Find where the given text appears and provide that cell's center as (X, Y) coordinate. 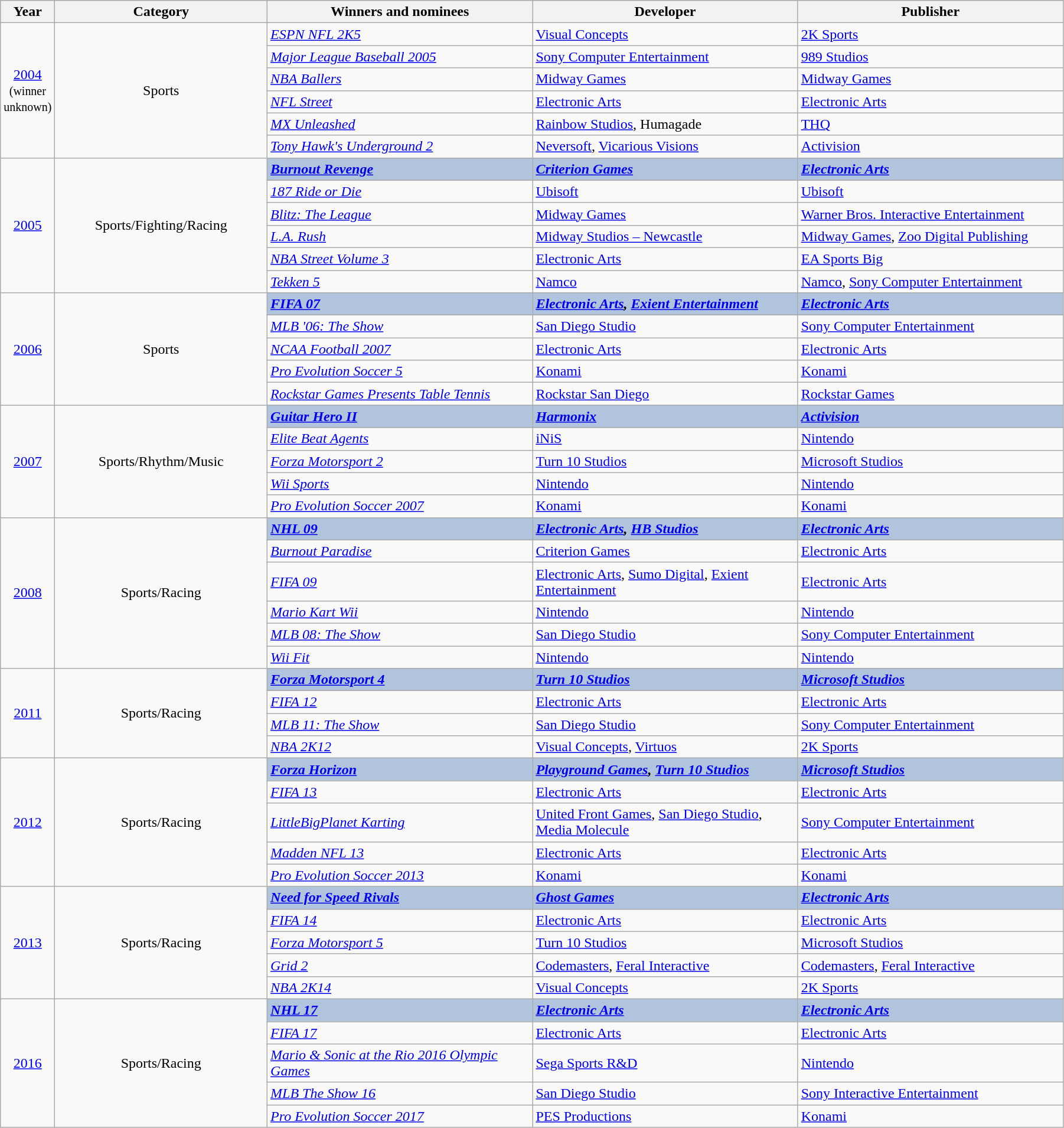
Harmonix (665, 416)
989 Studios (931, 57)
PES Productions (665, 1116)
Need for Speed Rivals (400, 898)
2006 (28, 349)
Electronic Arts, Sumo Digital, Exient Entertainment (665, 581)
NHL 17 (400, 1010)
NCAA Football 2007 (400, 349)
Electronic Arts, Exient Entertainment (665, 304)
United Front Games, San Diego Studio, Media Molecule (665, 822)
FIFA 17 (400, 1033)
Category (161, 12)
LittleBigPlanet Karting (400, 822)
Playground Games, Turn 10 Studios (665, 770)
MLB 08: The Show (400, 634)
187 Ride or Die (400, 191)
Guitar Hero II (400, 416)
2013 (28, 943)
Winners and nominees (400, 12)
NFL Street (400, 102)
Rockstar Games (931, 394)
2008 (28, 593)
NHL 09 (400, 529)
FIFA 09 (400, 581)
2016 (28, 1063)
MLB '06: The Show (400, 327)
Burnout Revenge (400, 169)
Grid 2 (400, 965)
Developer (665, 12)
Wii Sports (400, 484)
Tekken 5 (400, 282)
Tony Hawk's Underground 2 (400, 146)
Pro Evolution Soccer 2017 (400, 1116)
Sony Interactive Entertainment (931, 1094)
Namco (665, 282)
Electronic Arts, HB Studios (665, 529)
Rainbow Studios, Humagade (665, 124)
2005 (28, 225)
2011 (28, 713)
Namco, Sony Computer Entertainment (931, 282)
2012 (28, 822)
Wii Fit (400, 657)
FIFA 07 (400, 304)
MLB 11: The Show (400, 725)
Pro Evolution Soccer 2013 (400, 875)
ESPN NFL 2K5 (400, 34)
iNiS (665, 439)
NBA Ballers (400, 79)
2007 (28, 461)
Neversoft, Vicarious Visions (665, 146)
Pro Evolution Soccer 2007 (400, 506)
Madden NFL 13 (400, 853)
Blitz: The League (400, 214)
Forza Motorsport 4 (400, 680)
Publisher (931, 12)
Mario Kart Wii (400, 612)
Sports/Fighting/Racing (161, 225)
L.A. Rush (400, 236)
Rockstar San Diego (665, 394)
NBA 2K14 (400, 987)
FIFA 12 (400, 702)
FIFA 14 (400, 920)
Elite Beat Agents (400, 439)
NBA Street Volume 3 (400, 259)
Major League Baseball 2005 (400, 57)
Midway Studios – Newcastle (665, 236)
Mario & Sonic at the Rio 2016 Olympic Games (400, 1063)
Rockstar Games Presents Table Tennis (400, 394)
EA Sports Big (931, 259)
Burnout Paradise (400, 551)
Forza Motorsport 2 (400, 461)
Forza Motorsport 5 (400, 943)
2004(winner unknown) (28, 90)
Warner Bros. Interactive Entertainment (931, 214)
THQ (931, 124)
Sports/Rhythm/Music (161, 461)
FIFA 13 (400, 792)
Year (28, 12)
Pro Evolution Soccer 5 (400, 371)
Sega Sports R&D (665, 1063)
Forza Horizon (400, 770)
Visual Concepts, Virtuos (665, 747)
NBA 2K12 (400, 747)
MLB The Show 16 (400, 1094)
MX Unleashed (400, 124)
Midway Games, Zoo Digital Publishing (931, 236)
Ghost Games (665, 898)
